Pinpoint the cell where the given text exists, returning its (x, y) midpoint coordinate. 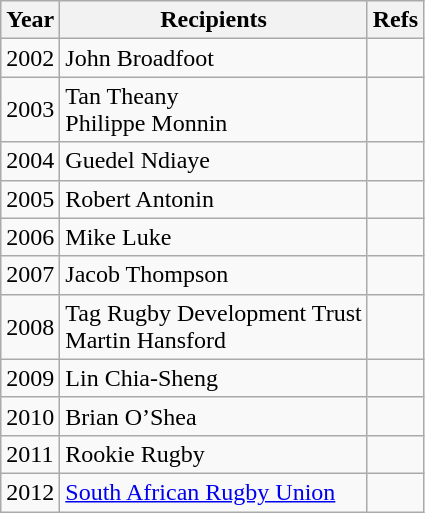
2003 (30, 110)
2006 (30, 237)
Recipients (214, 20)
Tag Rugby Development Trust Martin Hansford (214, 326)
South African Rugby Union (214, 492)
Guedel Ndiaye (214, 161)
Robert Antonin (214, 199)
Rookie Rugby (214, 454)
Mike Luke (214, 237)
2011 (30, 454)
2005 (30, 199)
Year (30, 20)
2010 (30, 416)
Lin Chia-Sheng (214, 378)
2012 (30, 492)
Tan Theany Philippe Monnin (214, 110)
2007 (30, 275)
2002 (30, 58)
Brian O’Shea (214, 416)
Refs (395, 20)
Jacob Thompson (214, 275)
2009 (30, 378)
John Broadfoot (214, 58)
2004 (30, 161)
2008 (30, 326)
